Return the [x, y] coordinate for the center point of the cell that contains the specified text.  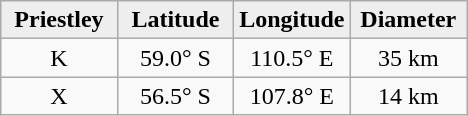
59.0° S [175, 58]
35 km [408, 58]
14 km [408, 96]
K [59, 58]
110.5° E [292, 58]
56.5° S [175, 96]
Diameter [408, 20]
X [59, 96]
Longitude [292, 20]
Priestley [59, 20]
107.8° E [292, 96]
Latitude [175, 20]
